Find where the given text appears and provide that cell's center as (X, Y) coordinate. 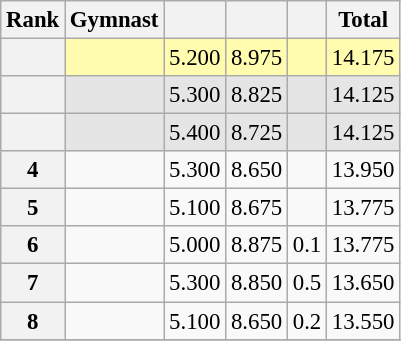
Rank (33, 20)
13.550 (364, 321)
Total (364, 20)
5 (33, 208)
Gymnast (114, 20)
8.850 (257, 283)
6 (33, 245)
0.1 (306, 245)
14.175 (364, 58)
8 (33, 321)
0.2 (306, 321)
8.675 (257, 208)
13.650 (364, 283)
5.400 (195, 133)
8.825 (257, 95)
13.950 (364, 170)
4 (33, 170)
8.975 (257, 58)
8.725 (257, 133)
8.875 (257, 245)
7 (33, 283)
5.000 (195, 245)
5.200 (195, 58)
0.5 (306, 283)
